Locate the cell with the specified text and output its [X, Y] center coordinate. 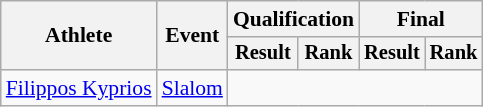
Filippos Kyprios [79, 88]
Final [420, 19]
Qualification [294, 19]
Athlete [79, 36]
Event [192, 36]
Slalom [192, 88]
